Pinpoint the cell where the given text exists, returning its [x, y] midpoint coordinate. 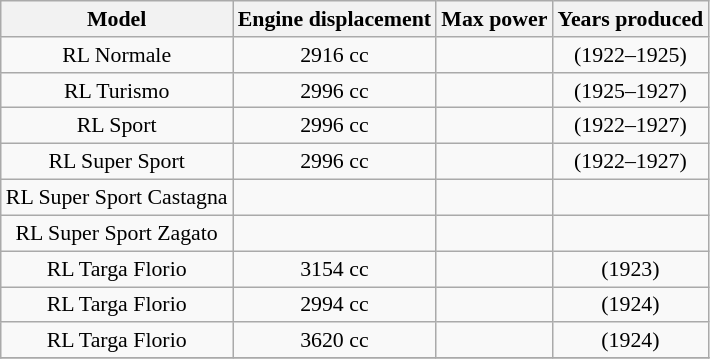
(1923) [630, 268]
RL Sport [117, 125]
RL Super Sport [117, 161]
(1925–1927) [630, 90]
Model [117, 18]
RL Turismo [117, 90]
Years produced [630, 18]
2916 cc [335, 54]
3620 cc [335, 340]
2994 cc [335, 304]
(1922–1925) [630, 54]
Engine displacement [335, 18]
RL Super Sport Zagato [117, 233]
Max power [494, 18]
3154 cc [335, 268]
RL Super Sport Castagna [117, 197]
RL Normale [117, 54]
